Locate the cell with the specified text and output its (x, y) center coordinate. 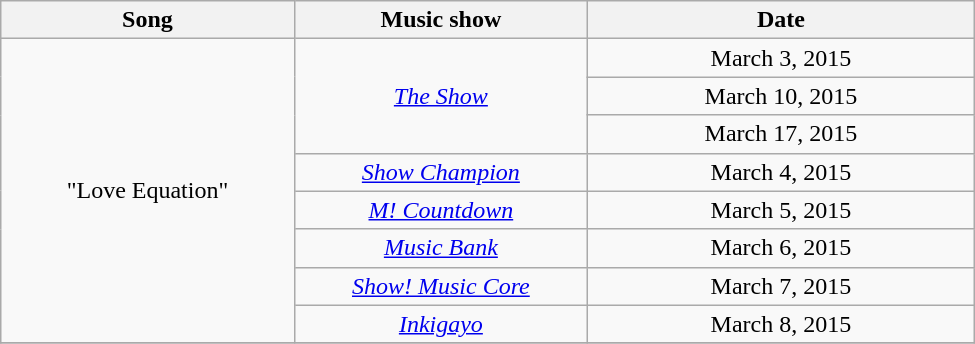
The Show (440, 96)
"Love Equation" (148, 191)
Music Bank (440, 248)
Inkigayo (440, 324)
March 5, 2015 (782, 210)
March 10, 2015 (782, 96)
Song (148, 20)
Show Champion (440, 172)
Show! Music Core (440, 286)
March 7, 2015 (782, 286)
March 3, 2015 (782, 58)
March 17, 2015 (782, 134)
Music show (440, 20)
Date (782, 20)
March 6, 2015 (782, 248)
M! Countdown (440, 210)
March 8, 2015 (782, 324)
March 4, 2015 (782, 172)
